Return [x, y] of the center of cell containing provided text 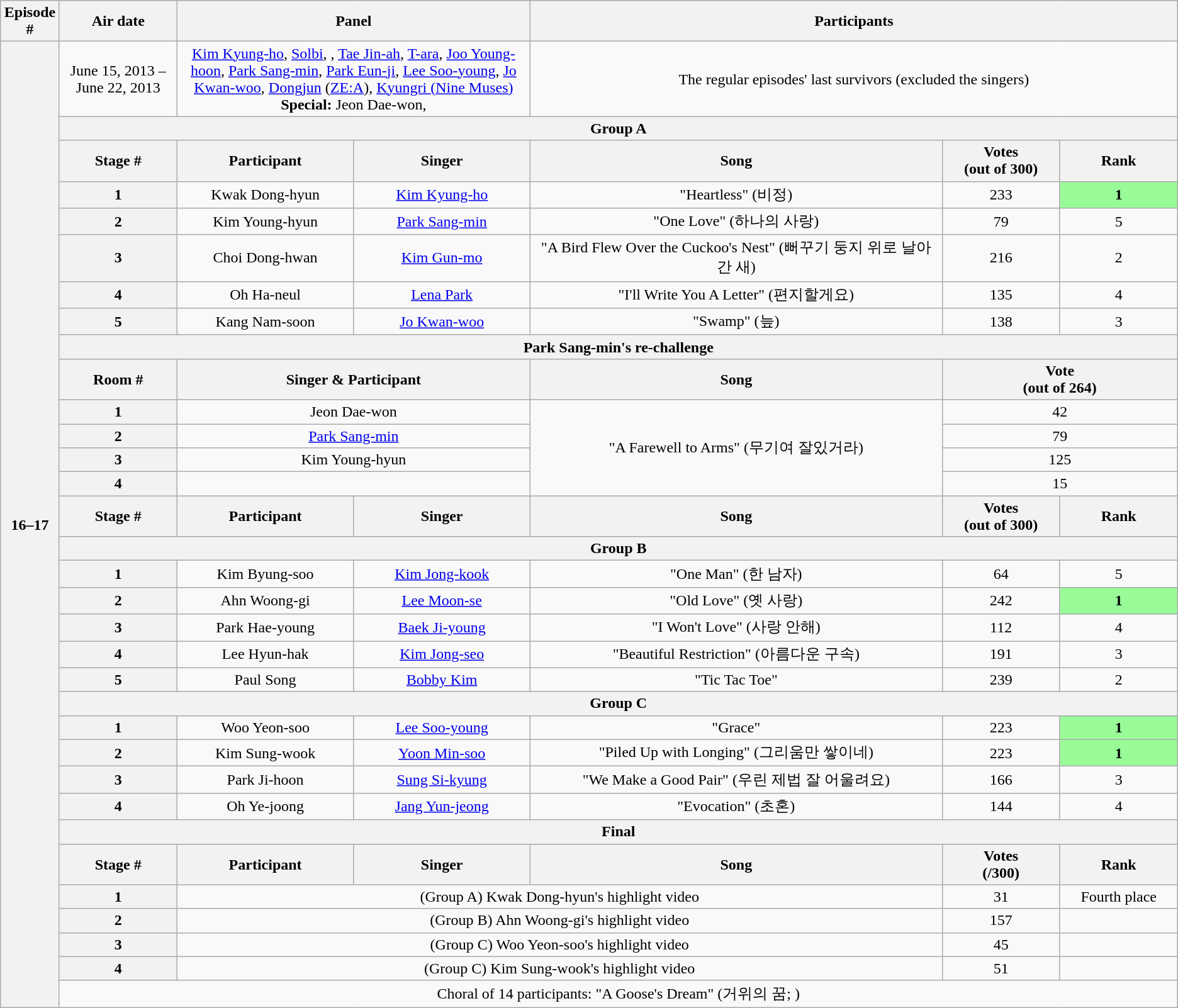
"I'll Write You A Letter" (편지할게요) [736, 294]
Singer & Participant [354, 379]
Choral of 14 participants: "A Goose's Dream" (거위의 꿈; ) [618, 994]
June 15, 2013 – June 22, 2013 [118, 79]
Lee Hyun-hak [266, 654]
"I Won't Love" (사랑 안해) [736, 628]
(Group C) Woo Yeon-soo's highlight video [559, 944]
Baek Ji-young [442, 628]
Kim Kyung-ho [442, 195]
Kim Byung-soo [266, 574]
138 [1001, 322]
"Swamp" (늪) [736, 322]
166 [1001, 780]
Sung Si-kyung [442, 780]
112 [1001, 628]
"Old Love" (옛 사랑) [736, 600]
Room # [118, 379]
Woo Yeon-soo [266, 727]
16–17 [30, 525]
Kim Jong-kook [442, 574]
"Grace" [736, 727]
Park Sang-min's re-challenge [618, 347]
Bobby Kim [442, 680]
239 [1001, 680]
Oh Ha-neul [266, 294]
"A Bird Flew Over the Cuckoo's Nest" (뻐꾸기 둥지 위로 날아간 새) [736, 258]
233 [1001, 195]
Group B [618, 549]
(Group B) Ahn Woong-gi's highlight video [559, 921]
Fourth place [1119, 897]
Votes(/300) [1001, 865]
Vote(out of 264) [1060, 379]
42 [1060, 412]
125 [1060, 460]
Group C [618, 703]
Air date [118, 21]
15 [1060, 484]
The regular episodes' last survivors (excluded the singers) [853, 79]
Kim Jong-seo [442, 654]
216 [1001, 258]
Kang Nam-soon [266, 322]
"One Man" (한 남자) [736, 574]
Kim Sung-wook [266, 753]
Kim Gun-mo [442, 258]
45 [1001, 944]
(Group A) Kwak Dong-hyun's highlight video [559, 897]
Lee Soo-young [442, 727]
51 [1001, 968]
Paul Song [266, 680]
64 [1001, 574]
Panel [354, 21]
135 [1001, 294]
242 [1001, 600]
"We Make a Good Pair" (우린 제법 잘 어울려요) [736, 780]
144 [1001, 807]
"Beautiful Restriction" (아름다운 구속) [736, 654]
Oh Ye-joong [266, 807]
Jang Yun-jeong [442, 807]
Jeon Dae-won [354, 412]
Final [618, 832]
"Heartless" (비정) [736, 195]
"A Farewell to Arms" (무기여 잘있거라) [736, 447]
(Group C) Kim Sung-wook's highlight video [559, 968]
31 [1001, 897]
157 [1001, 921]
"Evocation" (초혼) [736, 807]
"One Love" (하나의 사랑) [736, 221]
191 [1001, 654]
Lee Moon-se [442, 600]
Episode # [30, 21]
Jo Kwan-woo [442, 322]
"Piled Up with Longing" (그리움만 쌓이네) [736, 753]
"Tic Tac Toe" [736, 680]
Yoon Min-soo [442, 753]
Group A [618, 128]
Lena Park [442, 294]
Ahn Woong-gi [266, 600]
Park Hae-young [266, 628]
Kwak Dong-hyun [266, 195]
Participants [853, 21]
Choi Dong-hwan [266, 258]
Park Ji-hoon [266, 780]
